Provide the [x, y] coordinate of the cell's center where the given text is located.  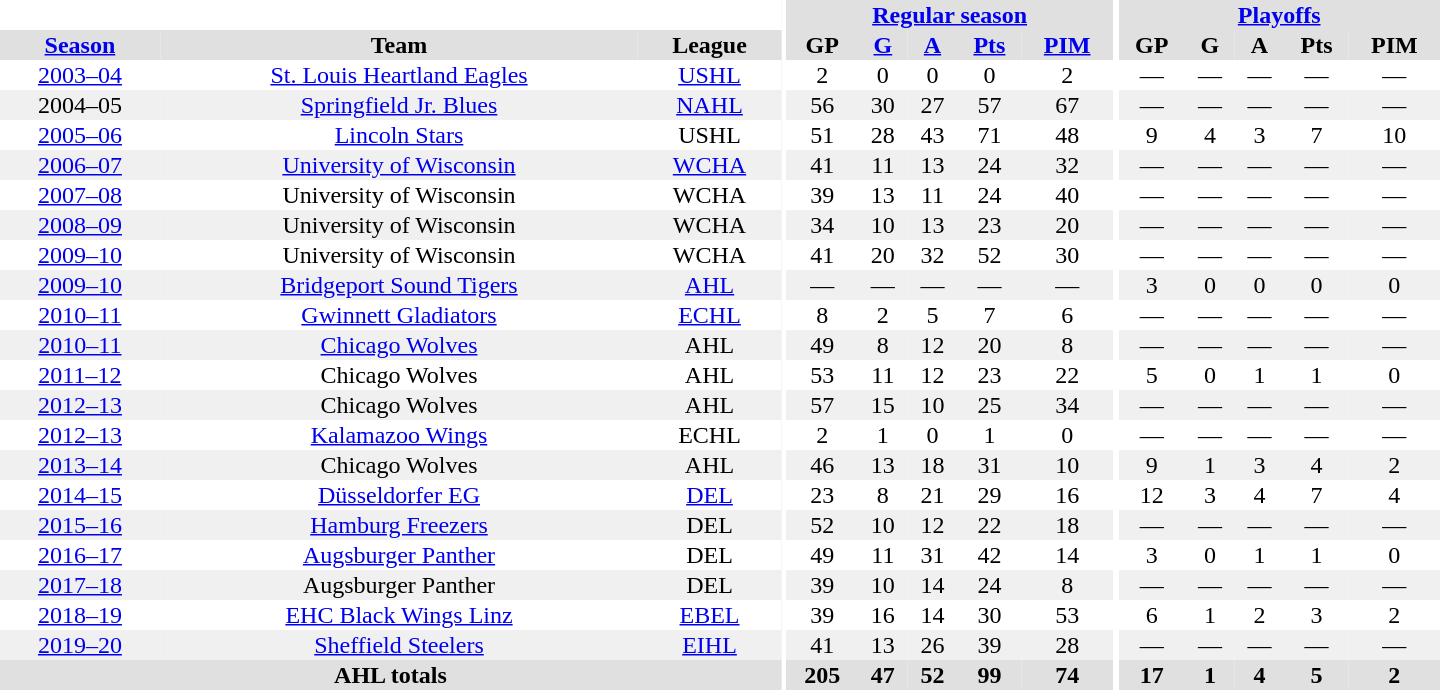
2005–06 [80, 135]
Bridgeport Sound Tigers [399, 285]
42 [989, 555]
26 [933, 645]
St. Louis Heartland Eagles [399, 75]
2008–09 [80, 225]
56 [822, 105]
205 [822, 675]
AHL totals [390, 675]
51 [822, 135]
NAHL [710, 105]
27 [933, 105]
EBEL [710, 615]
Gwinnett Gladiators [399, 315]
2019–20 [80, 645]
43 [933, 135]
2018–19 [80, 615]
Düsseldorfer EG [399, 495]
15 [883, 405]
67 [1068, 105]
Sheffield Steelers [399, 645]
2015–16 [80, 525]
2017–18 [80, 585]
EHC Black Wings Linz [399, 615]
46 [822, 465]
Season [80, 45]
Hamburg Freezers [399, 525]
Kalamazoo Wings [399, 435]
2013–14 [80, 465]
48 [1068, 135]
74 [1068, 675]
2004–05 [80, 105]
2006–07 [80, 165]
Team [399, 45]
Lincoln Stars [399, 135]
2016–17 [80, 555]
League [710, 45]
40 [1068, 195]
17 [1152, 675]
29 [989, 495]
25 [989, 405]
47 [883, 675]
Playoffs [1279, 15]
99 [989, 675]
21 [933, 495]
2003–04 [80, 75]
2007–08 [80, 195]
2011–12 [80, 375]
71 [989, 135]
2014–15 [80, 495]
Springfield Jr. Blues [399, 105]
Regular season [949, 15]
EIHL [710, 645]
